Extract the (X, Y) coordinate from the center of the cell holding the provided text.  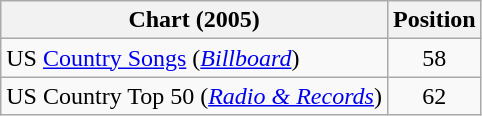
Position (434, 20)
US Country Songs (Billboard) (194, 58)
58 (434, 58)
Chart (2005) (194, 20)
US Country Top 50 (Radio & Records) (194, 96)
62 (434, 96)
